Output the [x, y] coordinate of the center of the cell containing the given text.  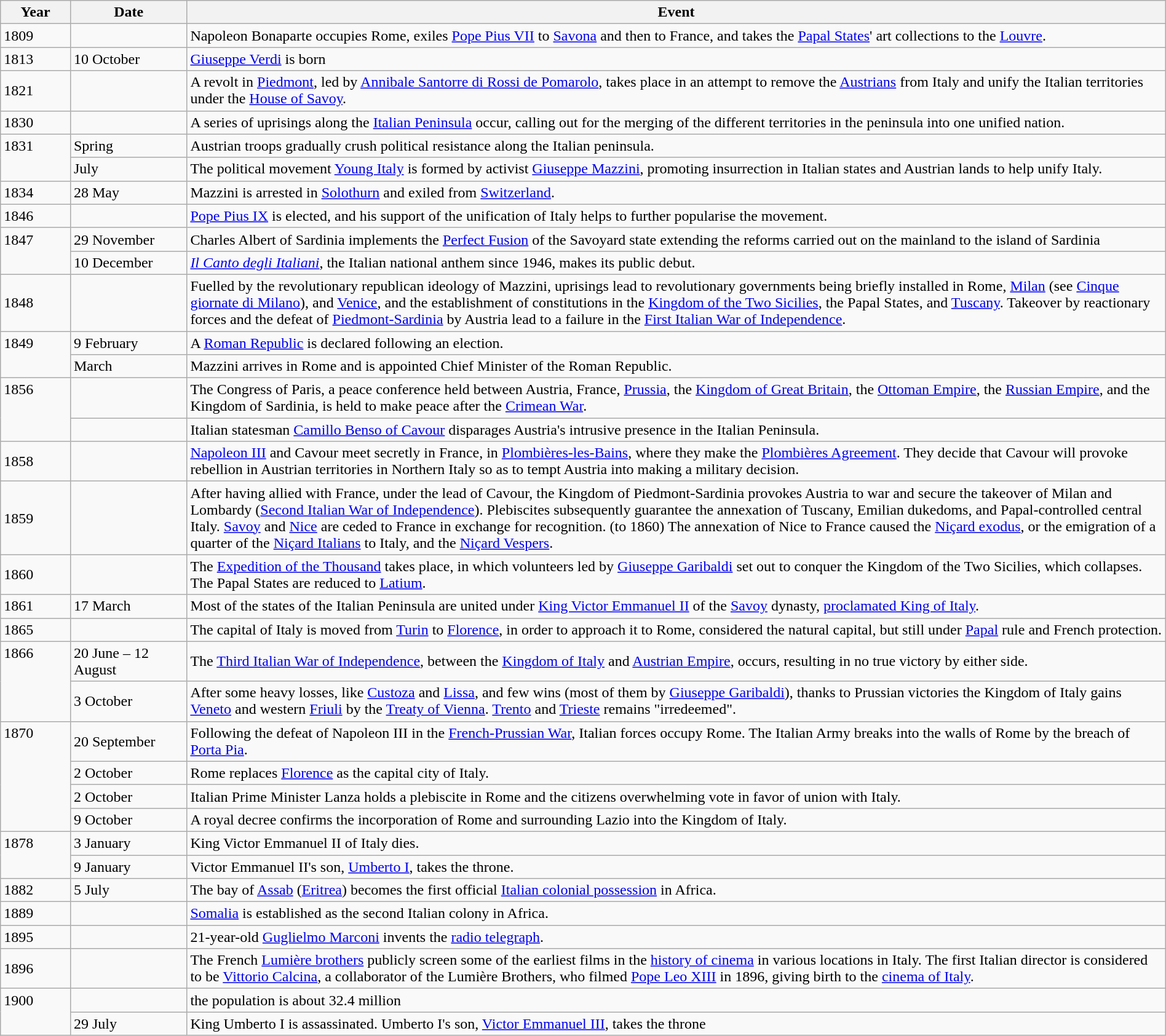
Mazzini arrives in Rome and is appointed Chief Minister of the Roman Republic. [676, 366]
1896 [36, 969]
1865 [36, 630]
10 October [128, 59]
Mazzini is arrested in Solothurn and exiled from Switzerland. [676, 192]
1859 [36, 518]
5 July [128, 890]
9 February [128, 342]
1895 [36, 937]
1882 [36, 890]
1834 [36, 192]
Somalia is established as the second Italian colony in Africa. [676, 914]
1813 [36, 59]
Il Canto degli Italiani, the Italian national anthem since 1946, makes its public debut. [676, 263]
20 June – 12 August [128, 662]
21-year-old Guglielmo Marconi invents the radio telegraph. [676, 937]
9 October [128, 820]
1847 [36, 251]
1866 [36, 681]
3 October [128, 701]
1849 [36, 354]
the population is about 32.4 million [676, 1000]
Pope Pius IX is elected, and his support of the unification of Italy helps to further popularise the movement. [676, 216]
17 March [128, 606]
Austrian troops gradually crush political resistance along the Italian peninsula. [676, 146]
July [128, 169]
1858 [36, 461]
9 January [128, 866]
1861 [36, 606]
1809 [36, 36]
3 January [128, 843]
Date [128, 12]
King Victor Emmanuel II of Italy dies. [676, 843]
1830 [36, 122]
28 May [128, 192]
1860 [36, 574]
1870 [36, 776]
1878 [36, 855]
20 September [128, 741]
10 December [128, 263]
Italian statesman Camillo Benso of Cavour disparages Austria's intrusive presence in the Italian Peninsula. [676, 430]
Napoleon Bonaparte occupies Rome, exiles Pope Pius VII to Savona and then to France, and takes the Papal States' art collections to the Louvre. [676, 36]
Most of the states of the Italian Peninsula are united under King Victor Emmanuel II of the Savoy dynasty, proclamated King of Italy. [676, 606]
Rome replaces Florence as the capital city of Italy. [676, 773]
March [128, 366]
A Roman Republic is declared following an election. [676, 342]
29 November [128, 239]
A royal decree confirms the incorporation of Rome and surrounding Lazio into the Kingdom of Italy. [676, 820]
Italian Prime Minister Lanza holds a plebiscite in Rome and the citizens overwhelming vote in favor of union with Italy. [676, 796]
1821 [36, 91]
King Umberto I is assassinated. Umberto I's son, Victor Emmanuel III, takes the throne [676, 1024]
The bay of Assab (Eritrea) becomes the first official Italian colonial possession in Africa. [676, 890]
Spring [128, 146]
Victor Emmanuel II's son, Umberto I, takes the throne. [676, 866]
1848 [36, 302]
1831 [36, 157]
1900 [36, 1012]
1856 [36, 409]
Giuseppe Verdi is born [676, 59]
29 July [128, 1024]
Year [36, 12]
1889 [36, 914]
Event [676, 12]
1846 [36, 216]
The Third Italian War of Independence, between the Kingdom of Italy and Austrian Empire, occurs, resulting in no true victory by either side. [676, 662]
